Return the (x, y) coordinate for the center point of the cell that contains the specified text.  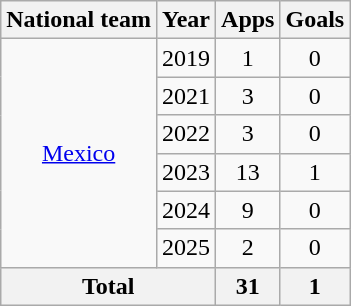
2019 (186, 58)
Apps (248, 20)
2021 (186, 96)
Goals (315, 20)
13 (248, 172)
2025 (186, 248)
Mexico (79, 153)
9 (248, 210)
2 (248, 248)
2023 (186, 172)
2022 (186, 134)
31 (248, 286)
Total (108, 286)
2024 (186, 210)
National team (79, 20)
Year (186, 20)
